Scan for the cell matching the given text and deliver its [x, y] coordinate at center. 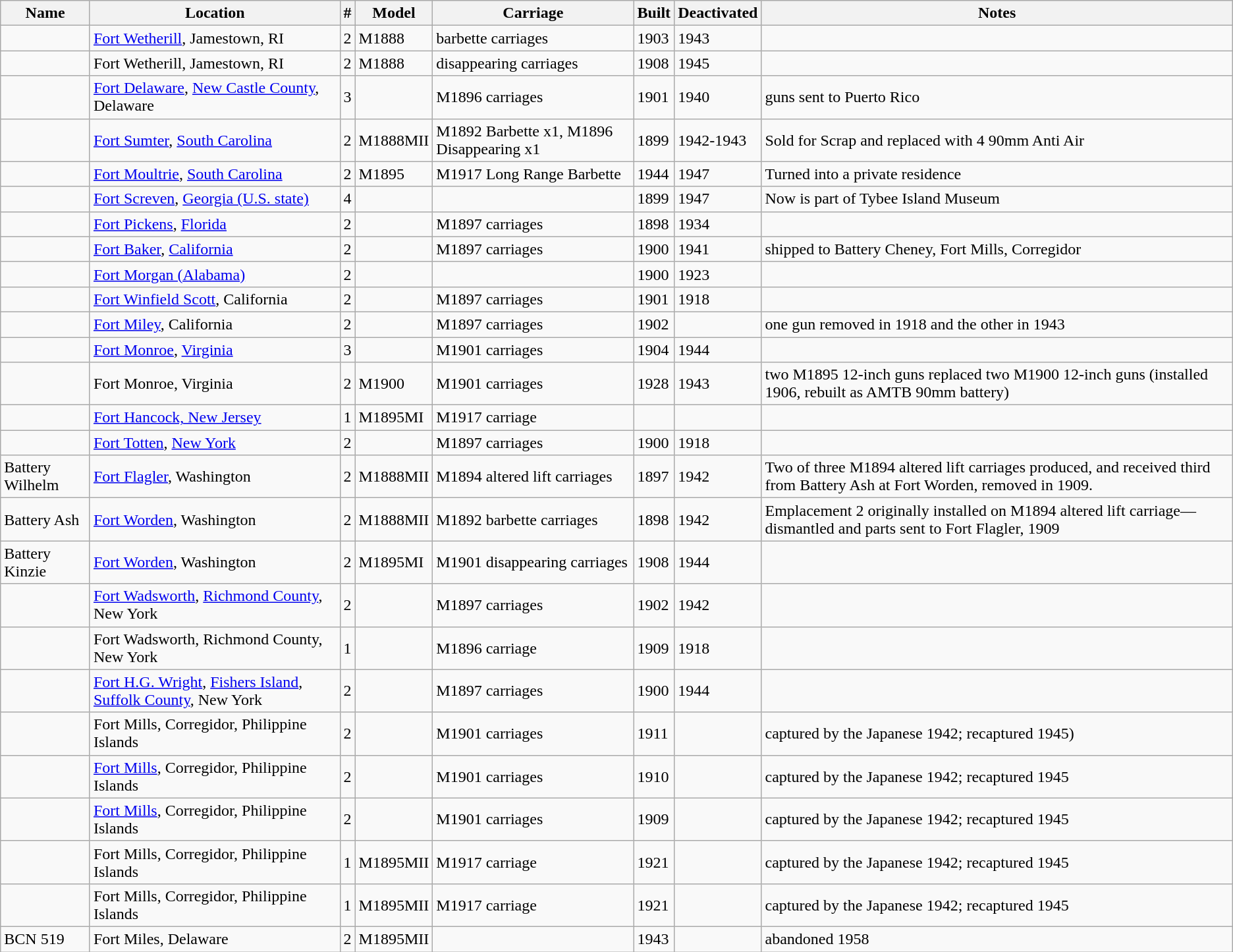
M1896 carriages [534, 98]
barbette carriages [534, 38]
Fort Winfield Scott, California [215, 299]
1910 [654, 776]
two M1895 12-inch guns replaced two M1900 12-inch guns (installed 1906, rebuilt as AMTB 90mm battery) [997, 383]
1904 [654, 350]
Name [45, 13]
1942-1943 [718, 140]
1928 [654, 383]
Fort Moultrie, South Carolina [215, 174]
Carriage [534, 13]
1911 [654, 734]
Sold for Scrap and replaced with 4 90mm Anti Air [997, 140]
Battery Kinzie [45, 563]
Model [394, 13]
Fort Totten, New York [215, 443]
Fort Flagler, Washington [215, 477]
M1895 [394, 174]
1903 [654, 38]
disappearing carriages [534, 63]
Fort Screven, Georgia (U.S. state) [215, 199]
M1894 altered lift carriages [534, 477]
Deactivated [718, 13]
M1901 disappearing carriages [534, 563]
1934 [718, 224]
Emplacement 2 originally installed on M1894 altered lift carriage—dismantled and parts sent to Fort Flagler, 1909 [997, 519]
BCN 519 [45, 939]
Fort Hancock, New Jersey [215, 418]
Location [215, 13]
M1900 [394, 383]
Fort Morgan (Alabama) [215, 274]
1941 [718, 249]
guns sent to Puerto Rico [997, 98]
Fort Baker, California [215, 249]
1897 [654, 477]
Battery Ash [45, 519]
shipped to Battery Cheney, Fort Mills, Corregidor [997, 249]
1923 [718, 274]
Now is part of Tybee Island Museum [997, 199]
abandoned 1958 [997, 939]
Fort Pickens, Florida [215, 224]
1940 [718, 98]
Turned into a private residence [997, 174]
# [348, 13]
one gun removed in 1918 and the other in 1943 [997, 324]
M1917 Long Range Barbette [534, 174]
Notes [997, 13]
Built [654, 13]
Battery Wilhelm [45, 477]
Fort Sumter, South Carolina [215, 140]
Fort Delaware, New Castle County, Delaware [215, 98]
4 [348, 199]
captured by the Japanese 1942; recaptured 1945) [997, 734]
Fort Miley, California [215, 324]
1945 [718, 63]
Two of three M1894 altered lift carriages produced, and received third from Battery Ash at Fort Worden, removed in 1909. [997, 477]
Fort Miles, Delaware [215, 939]
M1892 barbette carriages [534, 519]
Fort H.G. Wright, Fishers Island, Suffolk County, New York [215, 690]
M1892 Barbette x1, M1896 Disappearing x1 [534, 140]
M1896 carriage [534, 648]
